Output the [X, Y] coordinate of the center of the cell containing the given text.  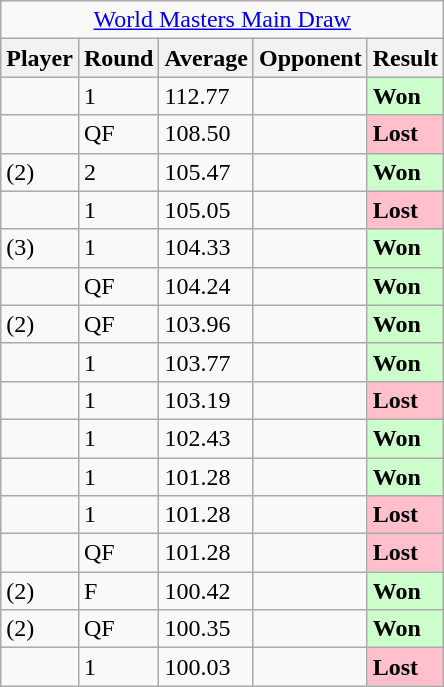
Opponent [310, 58]
(3) [40, 248]
104.24 [206, 286]
F [118, 591]
Average [206, 58]
World Masters Main Draw [222, 20]
108.50 [206, 134]
104.33 [206, 248]
112.77 [206, 96]
Round [118, 58]
105.47 [206, 172]
103.19 [206, 400]
102.43 [206, 438]
105.05 [206, 210]
103.96 [206, 324]
100.42 [206, 591]
Player [40, 58]
100.03 [206, 667]
103.77 [206, 362]
2 [118, 172]
Result [405, 58]
100.35 [206, 629]
